Output the (X, Y) coordinate of the center of the cell containing the given text.  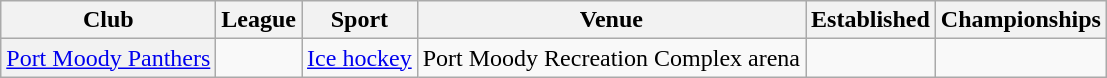
Club (108, 20)
Sport (360, 20)
Championships (1020, 20)
Port Moody Panthers (108, 58)
Established (871, 20)
Ice hockey (360, 58)
Venue (611, 20)
Port Moody Recreation Complex arena (611, 58)
League (259, 20)
